Determine the (X, Y) coordinate at the center of the cell enclosing the given text.  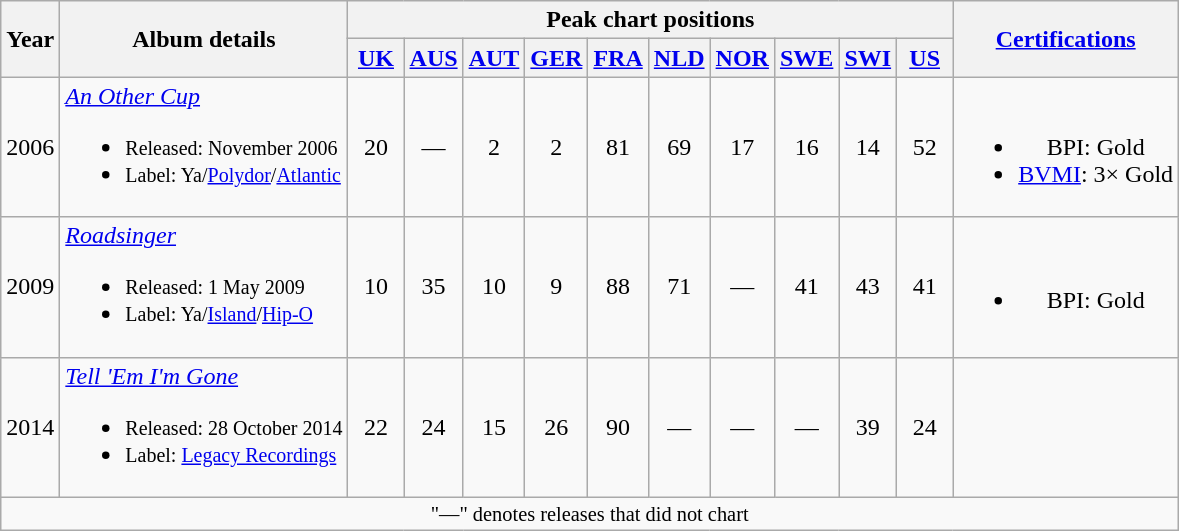
35 (434, 287)
RoadsingerReleased: 1 May 2009Label: Ya/Island/Hip-O (204, 287)
AUT (494, 58)
2014 (30, 427)
An Other CupReleased: November 2006Label: Ya/Polydor/Atlantic (204, 147)
Certifications (1066, 39)
SWI (868, 58)
UK (376, 58)
BPI: Gold (1066, 287)
US (925, 58)
FRA (618, 58)
Tell 'Em I'm GoneReleased: 28 October 2014Label: Legacy Recordings (204, 427)
71 (679, 287)
Album details (204, 39)
17 (742, 147)
90 (618, 427)
Year (30, 39)
88 (618, 287)
9 (556, 287)
20 (376, 147)
15 (494, 427)
SWE (806, 58)
14 (868, 147)
BPI: GoldBVMI: 3× Gold (1066, 147)
52 (925, 147)
GER (556, 58)
Peak chart positions (650, 20)
NOR (742, 58)
43 (868, 287)
NLD (679, 58)
69 (679, 147)
2006 (30, 147)
16 (806, 147)
22 (376, 427)
26 (556, 427)
2009 (30, 287)
"—" denotes releases that did not chart (590, 514)
81 (618, 147)
AUS (434, 58)
39 (868, 427)
